Provide the (x, y) coordinate of the cell's center where the given text is located.  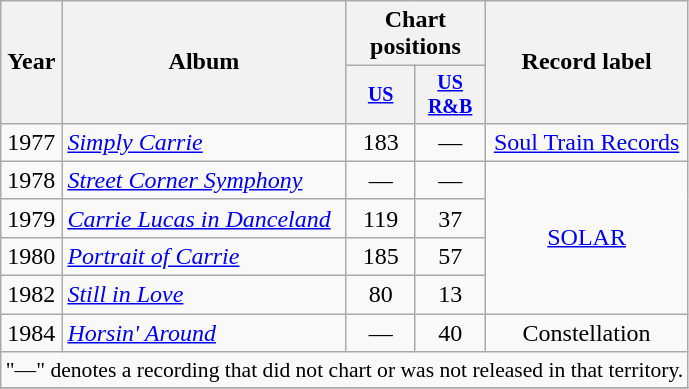
SOLAR (586, 237)
Street Corner Symphony (204, 180)
1982 (32, 295)
Constellation (586, 333)
Carrie Lucas in Danceland (204, 218)
1977 (32, 142)
13 (450, 295)
Simply Carrie (204, 142)
USR&B (450, 94)
1984 (32, 333)
183 (380, 142)
1979 (32, 218)
Portrait of Carrie (204, 256)
US (380, 94)
1978 (32, 180)
Album (204, 62)
Soul Train Records (586, 142)
80 (380, 295)
185 (380, 256)
37 (450, 218)
Chart positions (416, 34)
1980 (32, 256)
40 (450, 333)
Year (32, 62)
119 (380, 218)
Record label (586, 62)
"—" denotes a recording that did not chart or was not released in that territory. (345, 370)
57 (450, 256)
Still in Love (204, 295)
Horsin' Around (204, 333)
